Search for the cell housing the specified text and yield its [X, Y] center coordinate. 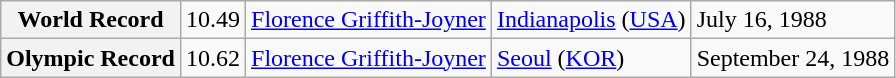
10.62 [212, 58]
10.49 [212, 20]
Indianapolis (USA) [591, 20]
September 24, 1988 [793, 58]
Seoul (KOR) [591, 58]
Olympic Record [91, 58]
World Record [91, 20]
July 16, 1988 [793, 20]
